Capture the cell that displays the provided text and extract its (X, Y) central coordinate. 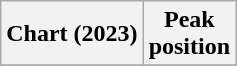
Chart (2023) (72, 34)
Peakposition (189, 34)
